Locate the cell with the specified text and output its [X, Y] center coordinate. 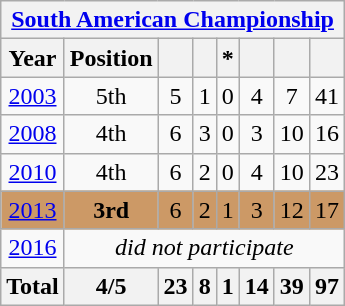
* [228, 58]
4/5 [111, 286]
Position [111, 58]
2010 [33, 172]
5 [176, 96]
39 [292, 286]
2008 [33, 134]
2003 [33, 96]
did not participate [204, 248]
7 [292, 96]
3rd [111, 210]
5th [111, 96]
2013 [33, 210]
97 [326, 286]
2016 [33, 248]
16 [326, 134]
12 [292, 210]
14 [256, 286]
41 [326, 96]
8 [204, 286]
17 [326, 210]
Year [33, 58]
South American Championship [173, 20]
Total [33, 286]
